Capture the cell that displays the provided text and extract its (X, Y) central coordinate. 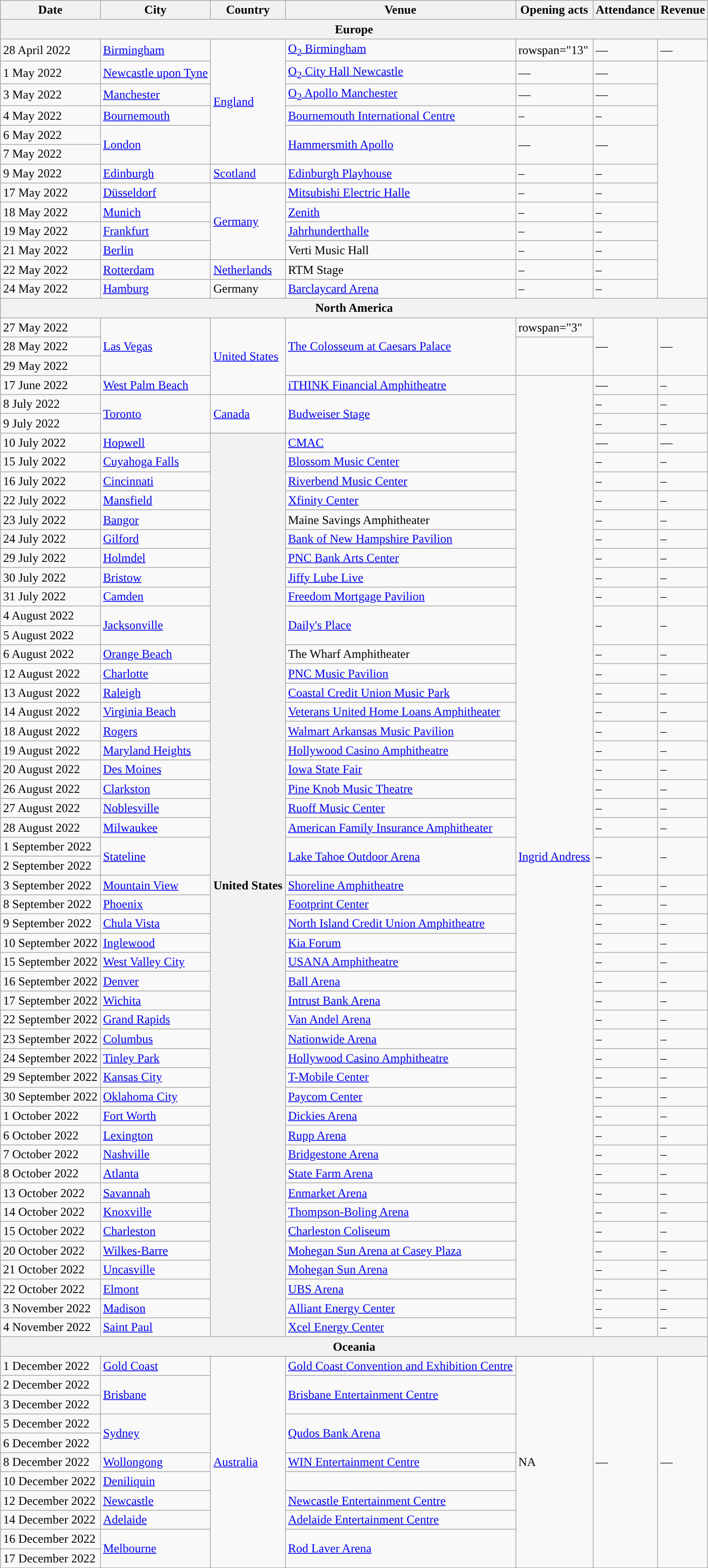
Ball Arena (400, 981)
Mansfield (155, 500)
Daily's Place (400, 626)
Footprint Center (400, 904)
Pine Knob Music Theatre (400, 789)
27 August 2022 (51, 808)
Des Moines (155, 770)
Camden (155, 596)
4 May 2022 (51, 116)
16 December 2022 (51, 1539)
Mohegan Sun Arena at Casey Plaza (400, 1251)
Birmingham (155, 50)
Nationwide Arena (400, 1039)
Elmont (155, 1289)
8 September 2022 (51, 904)
Shoreline Amphitheatre (400, 885)
CMAC (400, 443)
Qudos Bank Arena (400, 1433)
Lexington (155, 1135)
Freedom Mortgage Pavilion (400, 596)
Mountain View (155, 885)
Denver (155, 981)
Revenue (683, 10)
Bristow (155, 577)
Dickies Arena (400, 1116)
Budweiser Stage (400, 414)
Toronto (155, 414)
6 May 2022 (51, 135)
Sydney (155, 1433)
5 December 2022 (51, 1423)
22 September 2022 (51, 1020)
State Farm Arena (400, 1173)
Alliant Energy Center (400, 1308)
9 July 2022 (51, 423)
Ingrid Andress (554, 856)
10 July 2022 (51, 443)
Clarkston (155, 789)
20 August 2022 (51, 770)
18 May 2022 (51, 212)
12 December 2022 (51, 1500)
Columbus (155, 1039)
Holmdel (155, 558)
Riverbend Music Center (400, 481)
23 September 2022 (51, 1039)
Edinburgh (155, 173)
3 November 2022 (51, 1308)
Hammersmith Apollo (400, 145)
Adelaide (155, 1519)
O2 Birmingham (400, 50)
7 May 2022 (51, 154)
Xcel Energy Center (400, 1327)
15 July 2022 (51, 462)
Bournemouth (155, 116)
RTM Stage (400, 269)
17 June 2022 (51, 385)
Noblesville (155, 808)
16 July 2022 (51, 481)
8 December 2022 (51, 1462)
Knoxville (155, 1212)
rowspan="13" (554, 50)
Edinburgh Playhouse (400, 173)
O2 City Hall Newcastle (400, 72)
Madison (155, 1308)
4 August 2022 (51, 616)
Las Vegas (155, 347)
Milwaukee (155, 827)
27 May 2022 (51, 327)
20 October 2022 (51, 1251)
Bridgestone Arena (400, 1154)
17 September 2022 (51, 1001)
Stateline (155, 856)
28 April 2022 (51, 50)
Mitsubishi Electric Halle (400, 193)
Rupp Arena (400, 1135)
Hopwell (155, 443)
6 December 2022 (51, 1443)
22 October 2022 (51, 1289)
8 October 2022 (51, 1173)
Thompson-Boling Arena (400, 1212)
13 August 2022 (51, 693)
3 May 2022 (51, 95)
Barclaycard Arena (400, 289)
UBS Arena (400, 1289)
Brisbane (155, 1395)
Saint Paul (155, 1327)
Newcastle (155, 1500)
Europe (354, 29)
24 May 2022 (51, 289)
rowspan="3" (554, 327)
14 August 2022 (51, 712)
29 July 2022 (51, 558)
Blossom Music Center (400, 462)
England (248, 101)
Manchester (155, 95)
Kansas City (155, 1077)
Zenith (400, 212)
USANA Amphitheatre (400, 962)
Attendance (625, 10)
22 July 2022 (51, 500)
The Wharf Amphitheater (400, 654)
Date (51, 10)
Verti Music Hall (400, 250)
1 October 2022 (51, 1116)
Rogers (155, 731)
Frankfurt (155, 231)
17 May 2022 (51, 193)
Mohegan Sun Arena (400, 1270)
Wollongong (155, 1462)
T-Mobile Center (400, 1077)
Kia Forum (400, 943)
3 December 2022 (51, 1404)
29 September 2022 (51, 1077)
Tinley Park (155, 1058)
6 October 2022 (51, 1135)
Lake Tahoe Outdoor Arena (400, 856)
31 July 2022 (51, 596)
1 September 2022 (51, 846)
Düsseldorf (155, 193)
PNC Bank Arts Center (400, 558)
Cuyahoga Falls (155, 462)
12 August 2022 (51, 674)
30 September 2022 (51, 1097)
21 May 2022 (51, 250)
9 May 2022 (51, 173)
21 October 2022 (51, 1270)
Virginia Beach (155, 712)
WIN Entertainment Centre (400, 1462)
Jahrhunderthalle (400, 231)
18 August 2022 (51, 731)
Opening acts (554, 10)
Deniliquin (155, 1481)
Savannah (155, 1193)
29 May 2022 (51, 366)
1 May 2022 (51, 72)
9 September 2022 (51, 924)
Bangor (155, 519)
Oceania (354, 1347)
iTHINK Financial Amphitheatre (400, 385)
Cincinnati (155, 481)
Maine Savings Amphitheater (400, 519)
Charleston Coliseum (400, 1231)
Scotland (248, 173)
Charlotte (155, 674)
Hamburg (155, 289)
Coastal Credit Union Music Park (400, 693)
19 August 2022 (51, 750)
Paycom Center (400, 1097)
23 July 2022 (51, 519)
Venue (400, 10)
North America (354, 308)
Jiffy Lube Live (400, 577)
City (155, 10)
West Valley City (155, 962)
Bank of New Hampshire Pavilion (400, 539)
Wilkes-Barre (155, 1251)
3 September 2022 (51, 885)
Chula Vista (155, 924)
Australia (248, 1462)
Phoenix (155, 904)
Netherlands (248, 269)
7 October 2022 (51, 1154)
28 May 2022 (51, 347)
Oklahoma City (155, 1097)
Jacksonville (155, 626)
Atlanta (155, 1173)
30 July 2022 (51, 577)
14 October 2022 (51, 1212)
Orange Beach (155, 654)
15 September 2022 (51, 962)
Melbourne (155, 1549)
5 August 2022 (51, 635)
Bournemouth International Centre (400, 116)
Walmart Arkansas Music Pavilion (400, 731)
The Colosseum at Caesars Palace (400, 347)
26 August 2022 (51, 789)
West Palm Beach (155, 385)
10 December 2022 (51, 1481)
2 December 2022 (51, 1385)
Adelaide Entertainment Centre (400, 1519)
Rod Laver Arena (400, 1549)
8 July 2022 (51, 404)
Munich (155, 212)
Maryland Heights (155, 750)
Intrust Bank Arena (400, 1001)
Inglewood (155, 943)
13 October 2022 (51, 1193)
14 December 2022 (51, 1519)
15 October 2022 (51, 1231)
19 May 2022 (51, 231)
NA (554, 1462)
Gilford (155, 539)
Veterans United Home Loans Amphitheater (400, 712)
Berlin (155, 250)
17 December 2022 (51, 1558)
Raleigh (155, 693)
O2 Apollo Manchester (400, 95)
6 August 2022 (51, 654)
Van Andel Arena (400, 1020)
Wichita (155, 1001)
Gold Coast (155, 1366)
American Family Insurance Amphitheater (400, 827)
Country (248, 10)
Nashville (155, 1154)
16 September 2022 (51, 981)
10 September 2022 (51, 943)
London (155, 145)
Charleston (155, 1231)
Iowa State Fair (400, 770)
Canada (248, 414)
24 September 2022 (51, 1058)
Newcastle Entertainment Centre (400, 1500)
1 December 2022 (51, 1366)
22 May 2022 (51, 269)
2 September 2022 (51, 866)
Gold Coast Convention and Exhibition Centre (400, 1366)
28 August 2022 (51, 827)
24 July 2022 (51, 539)
Ruoff Music Center (400, 808)
Rotterdam (155, 269)
4 November 2022 (51, 1327)
Fort Worth (155, 1116)
Newcastle upon Tyne (155, 72)
Enmarket Arena (400, 1193)
Xfinity Center (400, 500)
Grand Rapids (155, 1020)
PNC Music Pavilion (400, 674)
Brisbane Entertainment Centre (400, 1395)
North Island Credit Union Amphitheatre (400, 924)
Uncasville (155, 1270)
